Scan for the cell matching the given text and deliver its (x, y) coordinate at center. 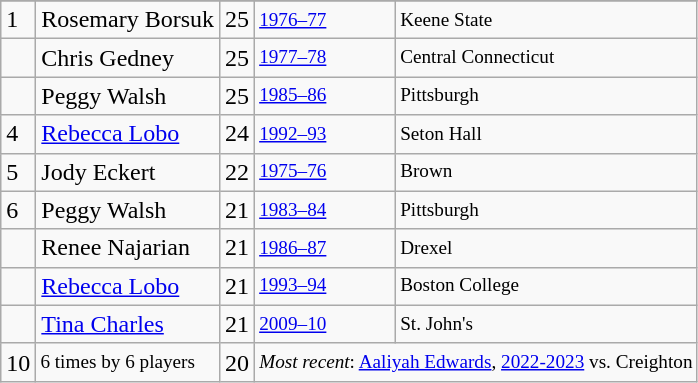
Central Connecticut (546, 58)
Jody Eckert (128, 172)
1992–93 (326, 134)
1976–77 (326, 20)
22 (238, 172)
Most recent: Aaliyah Edwards, 2022-2023 vs. Creighton (476, 362)
6 times by 6 players (128, 362)
24 (238, 134)
10 (18, 362)
Renee Najarian (128, 248)
1983–84 (326, 210)
Drexel (546, 248)
4 (18, 134)
5 (18, 172)
6 (18, 210)
Chris Gedney (128, 58)
1975–76 (326, 172)
Seton Hall (546, 134)
1 (18, 20)
Tina Charles (128, 324)
20 (238, 362)
Brown (546, 172)
1985–86 (326, 96)
Boston College (546, 286)
1993–94 (326, 286)
2009–10 (326, 324)
1977–78 (326, 58)
St. John's (546, 324)
1986–87 (326, 248)
Rosemary Borsuk (128, 20)
Keene State (546, 20)
